From the cell containing the given text, extract its center point as (x, y) coordinate. 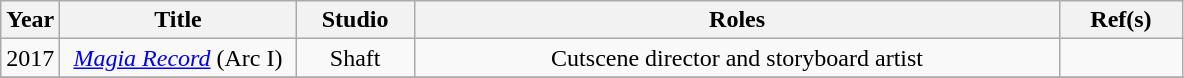
Roles (737, 20)
Magia Record (Arc I) (178, 58)
Studio (355, 20)
2017 (30, 58)
Shaft (355, 58)
Ref(s) (1121, 20)
Cutscene director and storyboard artist (737, 58)
Year (30, 20)
Title (178, 20)
